Output the (X, Y) coordinate of the center of the cell containing the given text.  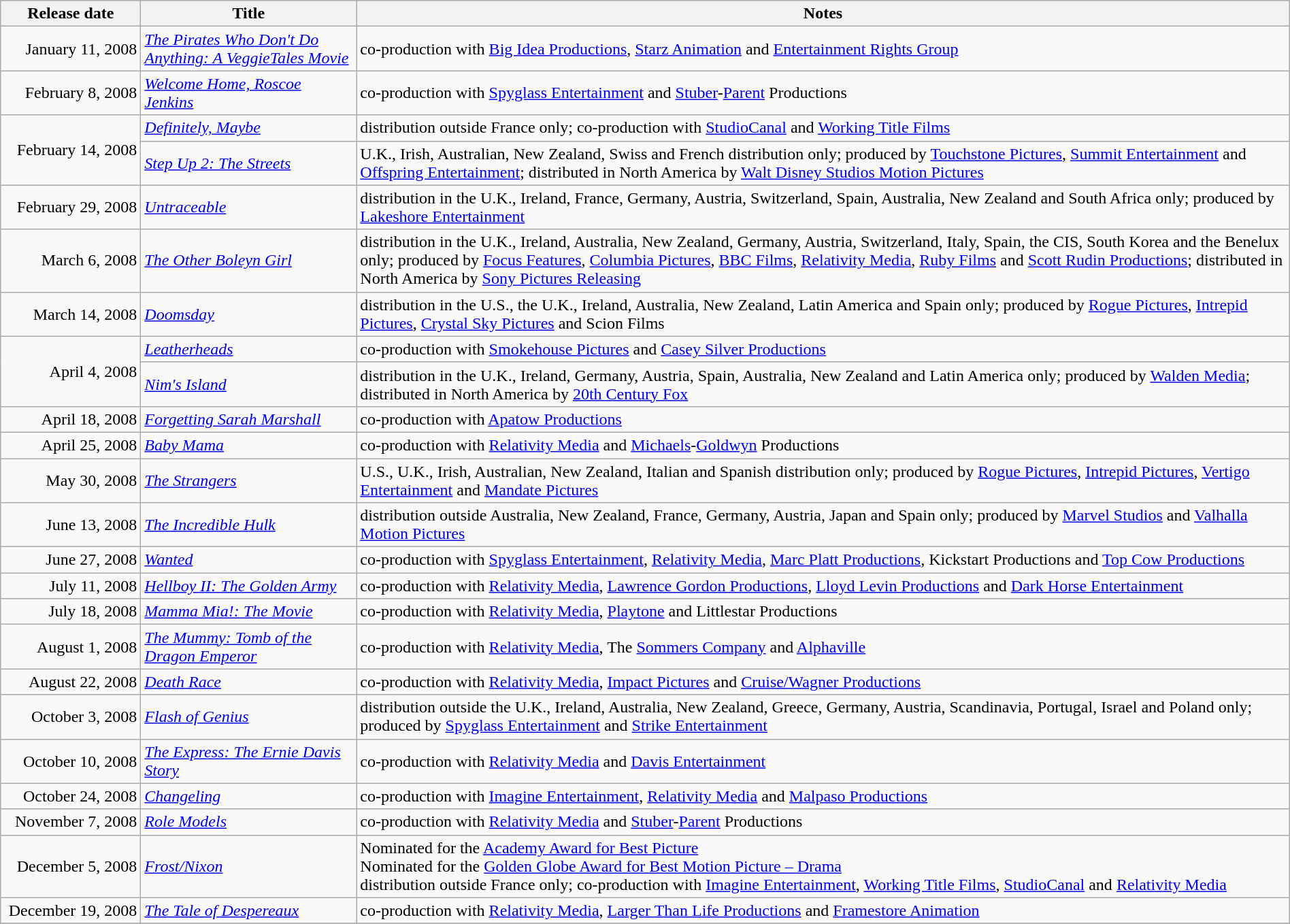
co-production with Relativity Media and Stuber-Parent Productions (823, 822)
co-production with Relativity Media and Michaels-Goldwyn Productions (823, 445)
The Incredible Hulk (249, 525)
February 8, 2008 (71, 93)
Frost/Nixon (249, 866)
co-production with Spyglass Entertainment and Stuber-Parent Productions (823, 93)
co-production with Relativity Media, Lawrence Gordon Productions, Lloyd Levin Productions and Dark Horse Entertainment (823, 586)
co-production with Relativity Media and Davis Entertainment (823, 761)
The Express: The Ernie Davis Story (249, 761)
February 14, 2008 (71, 150)
June 27, 2008 (71, 560)
Title (249, 14)
June 13, 2008 (71, 525)
August 22, 2008 (71, 682)
Leatherheads (249, 349)
Mamma Mia!: The Movie (249, 612)
July 18, 2008 (71, 612)
March 14, 2008 (71, 314)
Untraceable (249, 207)
Release date (71, 14)
Role Models (249, 822)
October 3, 2008 (71, 717)
Death Race (249, 682)
April 4, 2008 (71, 372)
October 10, 2008 (71, 761)
co-production with Big Idea Productions, Starz Animation and Entertainment Rights Group (823, 49)
August 1, 2008 (71, 646)
co-production with Imagine Entertainment, Relativity Media and Malpaso Productions (823, 796)
December 5, 2008 (71, 866)
distribution outside France only; co-production with StudioCanal and Working Title Films (823, 128)
co-production with Relativity Media, Impact Pictures and Cruise/Wagner Productions (823, 682)
Welcome Home, Roscoe Jenkins (249, 93)
co-production with Relativity Media, Playtone and Littlestar Productions (823, 612)
January 11, 2008 (71, 49)
Definitely, Maybe (249, 128)
co-production with Smokehouse Pictures and Casey Silver Productions (823, 349)
April 25, 2008 (71, 445)
November 7, 2008 (71, 822)
co-production with Apatow Productions (823, 419)
Doomsday (249, 314)
co-production with Relativity Media, The Sommers Company and Alphaville (823, 646)
Wanted (249, 560)
The Pirates Who Don't Do Anything: A VeggieTales Movie (249, 49)
May 30, 2008 (71, 480)
Hellboy II: The Golden Army (249, 586)
The Other Boleyn Girl (249, 261)
distribution outside Australia, New Zealand, France, Germany, Austria, Japan and Spain only; produced by Marvel Studios and Valhalla Motion Pictures (823, 525)
Changeling (249, 796)
April 18, 2008 (71, 419)
Notes (823, 14)
July 11, 2008 (71, 586)
October 24, 2008 (71, 796)
Nim's Island (249, 384)
The Tale of Despereaux (249, 910)
The Mummy: Tomb of the Dragon Emperor (249, 646)
February 29, 2008 (71, 207)
co-production with Spyglass Entertainment, Relativity Media, Marc Platt Productions, Kickstart Productions and Top Cow Productions (823, 560)
December 19, 2008 (71, 910)
Baby Mama (249, 445)
Flash of Genius (249, 717)
Forgetting Sarah Marshall (249, 419)
The Strangers (249, 480)
co-production with Relativity Media, Larger Than Life Productions and Framestore Animation (823, 910)
Step Up 2: The Streets (249, 163)
March 6, 2008 (71, 261)
